Find where the given text appears and provide that cell's center as [X, Y] coordinate. 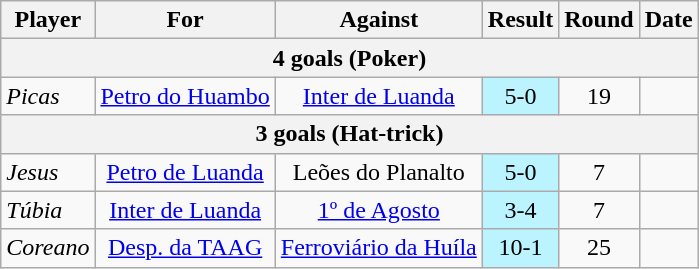
Result [520, 20]
Jesus [48, 172]
Petro do Huambo [185, 96]
Túbia [48, 210]
10-1 [520, 248]
25 [599, 248]
For [185, 20]
Player [48, 20]
Leões do Planalto [378, 172]
Against [378, 20]
Ferroviário da Huíla [378, 248]
Picas [48, 96]
3-4 [520, 210]
3 goals (Hat-trick) [350, 134]
Date [668, 20]
1º de Agosto [378, 210]
Petro de Luanda [185, 172]
19 [599, 96]
Desp. da TAAG [185, 248]
Coreano [48, 248]
Round [599, 20]
4 goals (Poker) [350, 58]
